Determine the (X, Y) coordinate at the center of the cell enclosing the given text.  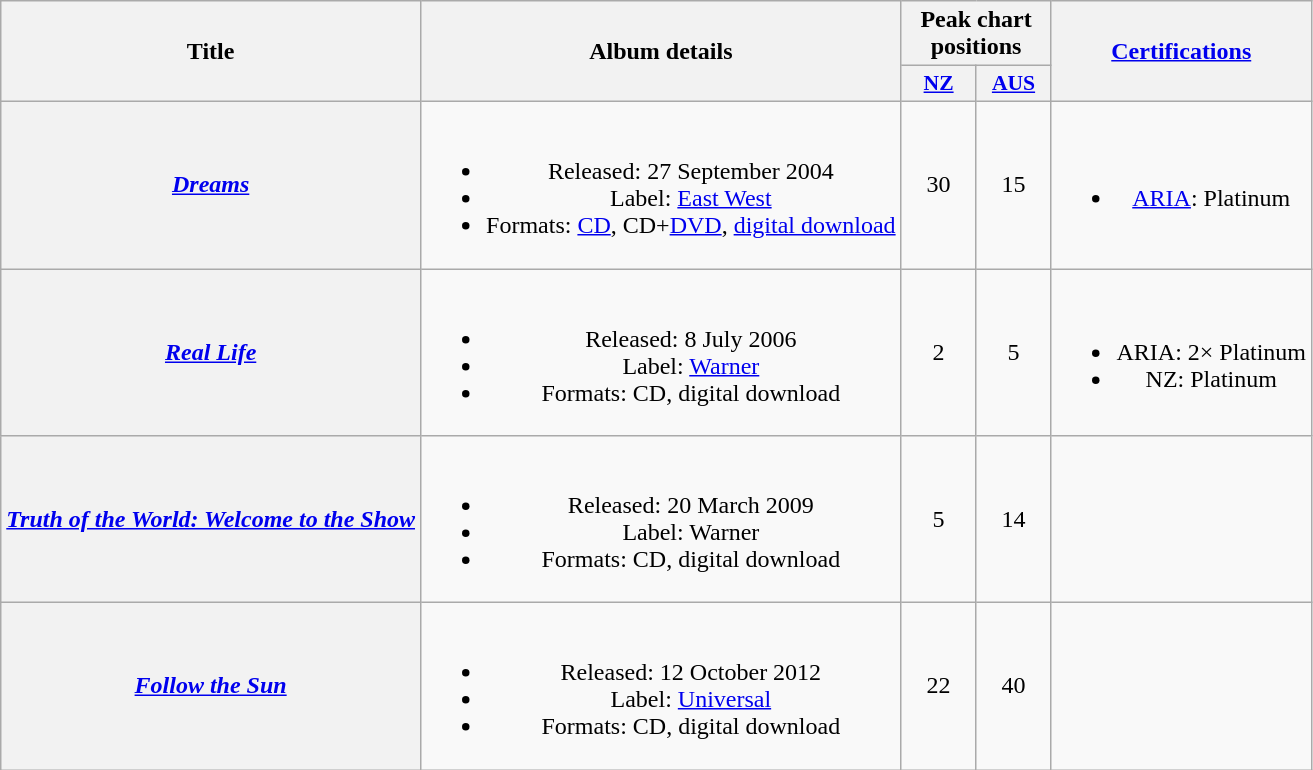
22 (938, 686)
ARIA: 2× PlatinumNZ: Platinum (1182, 352)
Truth of the World: Welcome to the Show (211, 520)
Released: 27 September 2004 Label: East WestFormats: CD, CD+DVD, digital download (662, 184)
Follow the Sun (211, 686)
Released: 20 March 2009 Label: WarnerFormats: CD, digital download (662, 520)
2 (938, 352)
AUS (1014, 84)
Released: 12 October 2012 Label: UniversalFormats: CD, digital download (662, 686)
ARIA: Platinum (1182, 184)
15 (1014, 184)
Real Life (211, 352)
14 (1014, 520)
Released: 8 July 2006 Label: WarnerFormats: CD, digital download (662, 352)
Album details (662, 52)
Title (211, 52)
40 (1014, 686)
Peak chart positions (976, 34)
30 (938, 184)
Certifications (1182, 52)
NZ (938, 84)
Dreams (211, 184)
